Provide the [x, y] coordinate of the cell's center where the given text is located.  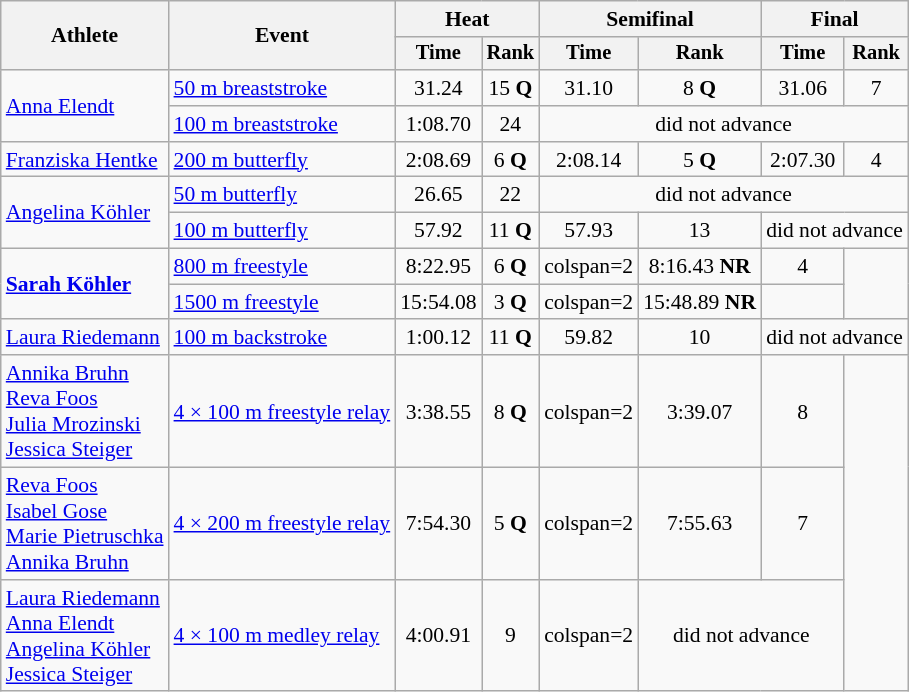
100 m breaststroke [282, 124]
31.24 [438, 88]
2:07.30 [802, 160]
Laura RiedemannAnna ElendtAngelina KöhlerJessica Steiger [85, 636]
Final [834, 19]
7:54.30 [438, 524]
100 m butterfly [282, 231]
26.65 [438, 195]
Heat [467, 19]
4 × 100 m freestyle relay [282, 411]
Anna Elendt [85, 106]
50 m butterfly [282, 195]
50 m breaststroke [282, 88]
57.92 [438, 231]
Event [282, 36]
1500 m freestyle [282, 302]
4 × 100 m medley relay [282, 636]
Sarah Köhler [85, 284]
31.06 [802, 88]
Angelina Köhler [85, 212]
800 m freestyle [282, 267]
13 [700, 231]
Semifinal [650, 19]
15:54.08 [438, 302]
Reva FoosIsabel GoseMarie PietruschkaAnnika Bruhn [85, 524]
Athlete [85, 36]
3 Q [511, 302]
1:00.12 [438, 338]
31.10 [588, 88]
8 [802, 411]
2:08.14 [588, 160]
8:22.95 [438, 267]
4:00.91 [438, 636]
22 [511, 195]
200 m butterfly [282, 160]
10 [700, 338]
Laura Riedemann [85, 338]
15 Q [511, 88]
15:48.89 NR [700, 302]
7:55.63 [700, 524]
3:39.07 [700, 411]
9 [511, 636]
57.93 [588, 231]
1:08.70 [438, 124]
Franziska Hentke [85, 160]
Annika BruhnReva FoosJulia MrozinskiJessica Steiger [85, 411]
24 [511, 124]
4 × 200 m freestyle relay [282, 524]
2:08.69 [438, 160]
100 m backstroke [282, 338]
59.82 [588, 338]
8:16.43 NR [700, 267]
3:38.55 [438, 411]
